Detect which cell encompasses the target text, then output its [x, y] center coordinate. 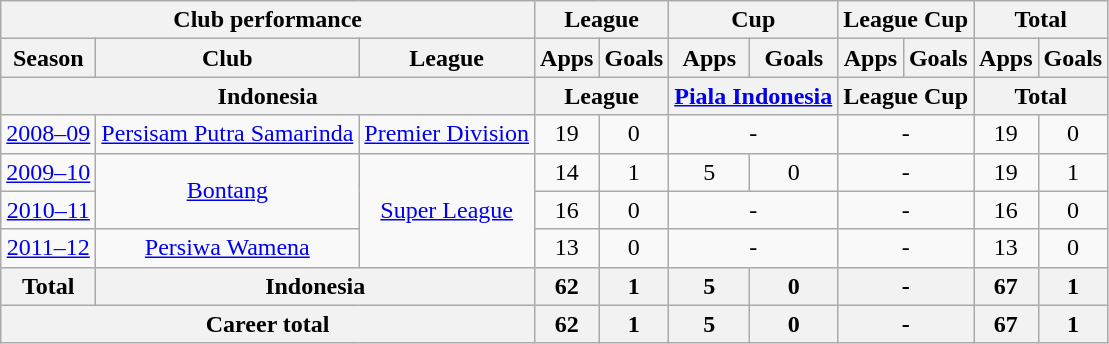
Career total [268, 324]
Persisam Putra Samarinda [228, 134]
Super League [447, 210]
2008–09 [48, 134]
Club [228, 58]
Bontang [228, 191]
2011–12 [48, 248]
Piala Indonesia [754, 96]
2009–10 [48, 172]
Cup [754, 20]
Persiwa Wamena [228, 248]
2010–11 [48, 210]
Premier Division [447, 134]
Season [48, 58]
Club performance [268, 20]
14 [567, 172]
